Return (x, y) of the center of cell containing provided text 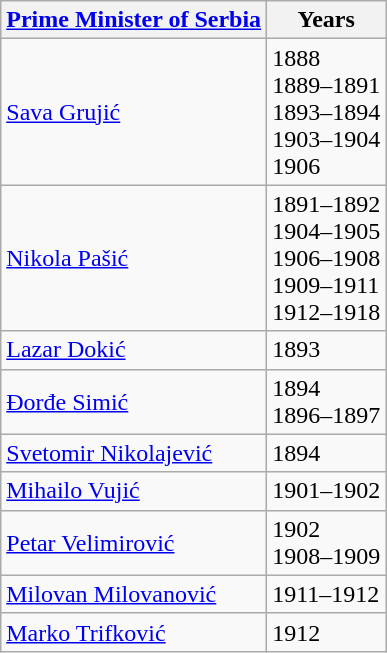
Đorđe Simić (134, 402)
Marko Trifković (134, 632)
Nikola Pašić (134, 258)
Prime Minister of Serbia (134, 20)
Lazar Dokić (134, 350)
Years (326, 20)
Sava Grujić (134, 112)
18881889–18911893–18941903–19041906 (326, 112)
1891–18921904–19051906–19081909–19111912–1918 (326, 258)
1901–1902 (326, 491)
1893 (326, 350)
Petar Velimirović (134, 542)
18941896–1897 (326, 402)
1911–1912 (326, 594)
1912 (326, 632)
Milovan Milovanović (134, 594)
1894 (326, 453)
Svetomir Nikolajević (134, 453)
Mihailo Vujić (134, 491)
19021908–1909 (326, 542)
